Scan for the cell matching the given text and deliver its (X, Y) coordinate at center. 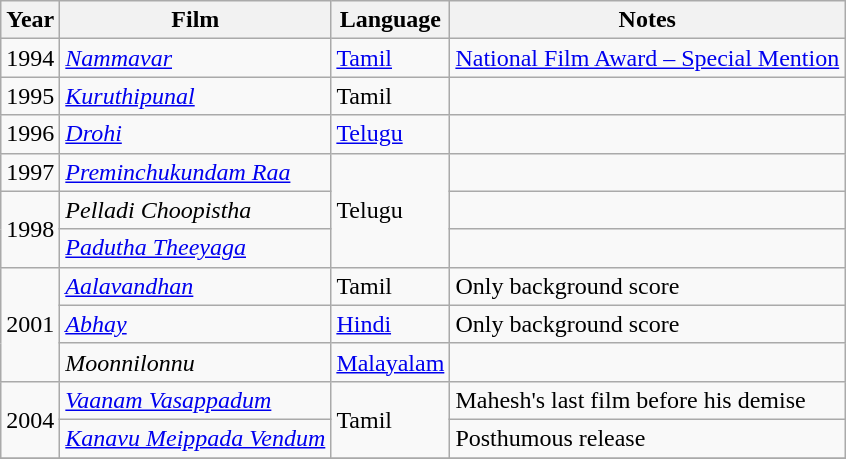
Drohi (196, 134)
Year (30, 20)
1996 (30, 134)
Pelladi Choopistha (196, 210)
Kanavu Meippada Vendum (196, 438)
1998 (30, 229)
National Film Award – Special Mention (648, 58)
1997 (30, 172)
Hindi (390, 324)
2004 (30, 419)
1994 (30, 58)
Abhay (196, 324)
Posthumous release (648, 438)
Notes (648, 20)
Padutha Theeyaga (196, 248)
Kuruthipunal (196, 96)
2001 (30, 324)
Mahesh's last film before his demise (648, 400)
Nammavar (196, 58)
1995 (30, 96)
Vaanam Vasappadum (196, 400)
Language (390, 20)
Film (196, 20)
Aalavandhan (196, 286)
Moonnilonnu (196, 362)
Malayalam (390, 362)
Preminchukundam Raa (196, 172)
